Output the [x, y] coordinate of the center of the cell containing the given text.  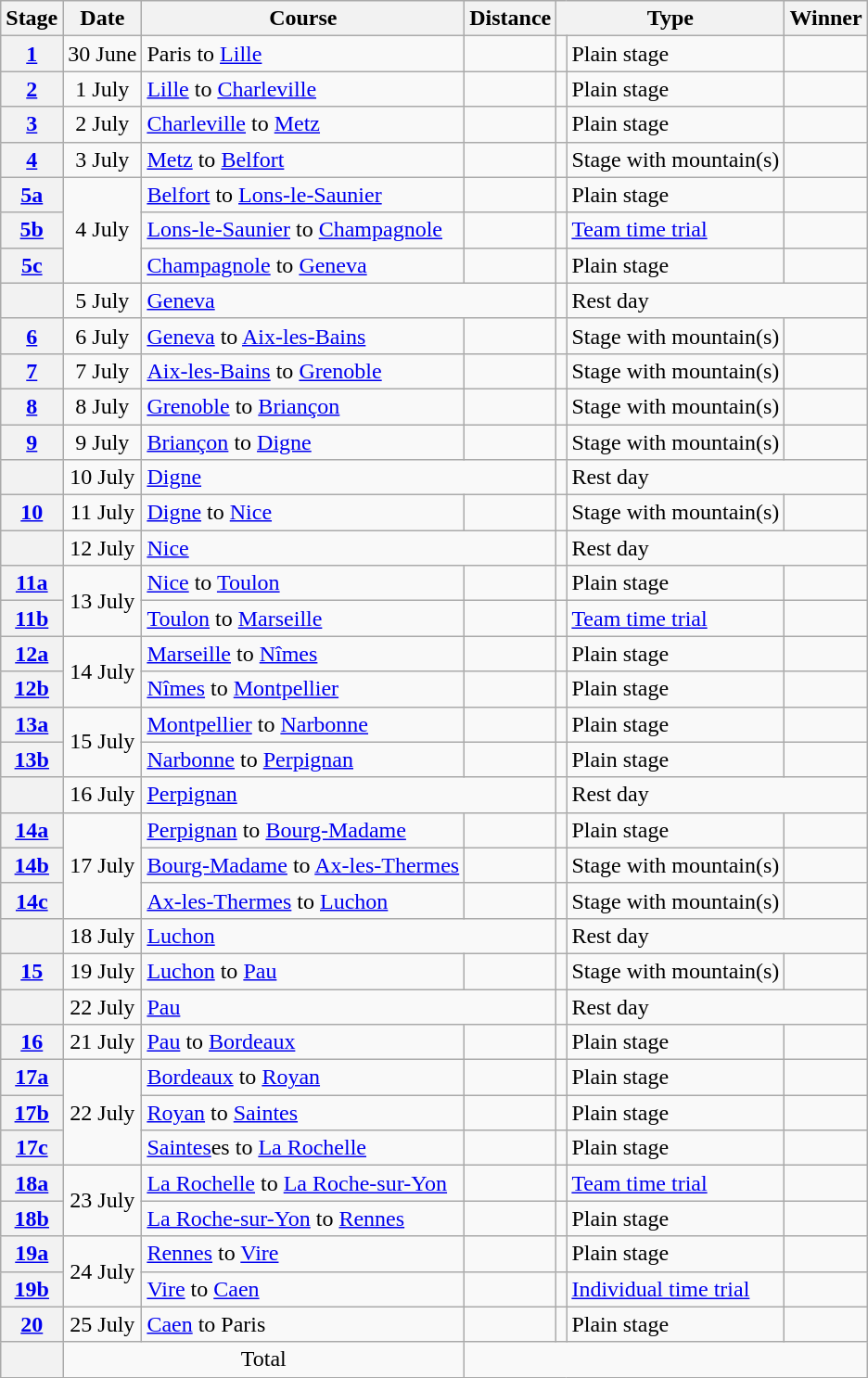
23 July [102, 1201]
21 July [102, 1042]
Pau [349, 1006]
Ax-les-Thermes to Luchon [303, 900]
Caen to Paris [303, 1324]
8 July [102, 406]
18a [32, 1183]
25 July [102, 1324]
3 [32, 124]
8 [32, 406]
Metz to Belfort [303, 159]
Vire to Caen [303, 1289]
4 July [102, 230]
15 [32, 971]
2 July [102, 124]
Course [303, 19]
1 July [102, 89]
Briançon to Digne [303, 442]
14a [32, 830]
Luchon to Pau [303, 971]
Geneva [349, 300]
Digne [349, 478]
19 July [102, 971]
9 [32, 442]
Royan to Saintes [303, 1113]
La Roche-sur-Yon to Rennes [303, 1219]
6 July [102, 336]
16 July [102, 795]
Total [263, 1359]
Nice to Toulon [303, 583]
Winner [825, 19]
Perpignan to Bourg-Madame [303, 830]
12b [32, 689]
14 July [102, 671]
13b [32, 759]
Type [670, 19]
9 July [102, 442]
3 July [102, 159]
Champagnole to Geneva [303, 265]
Grenoble to Briançon [303, 406]
Geneva to Aix-les-Bains [303, 336]
4 [32, 159]
Digne to Nice [303, 513]
La Rochelle to La Roche-sur-Yon [303, 1183]
17b [32, 1113]
12a [32, 654]
Belfort to Lons-le-Saunier [303, 195]
19a [32, 1254]
Toulon to Marseille [303, 619]
Date [102, 19]
Narbonne to Perpignan [303, 759]
Luchon [349, 936]
Rennes to Vire [303, 1254]
11 July [102, 513]
Montpellier to Narbonne [303, 724]
Nîmes to Montpellier [303, 689]
7 July [102, 371]
11a [32, 583]
1 [32, 54]
17a [32, 1078]
5b [32, 230]
Pau to Bordeaux [303, 1042]
16 [32, 1042]
5c [32, 265]
Lons-le-Saunier to Champagnole [303, 230]
Distance [510, 19]
19b [32, 1289]
17 July [102, 865]
18 July [102, 936]
10 July [102, 478]
10 [32, 513]
6 [32, 336]
5a [32, 195]
11b [32, 619]
14c [32, 900]
Charleville to Metz [303, 124]
Bourg-Madame to Ax-les-Thermes [303, 865]
5 July [102, 300]
7 [32, 371]
Perpignan [349, 795]
Paris to Lille [303, 54]
17c [32, 1148]
2 [32, 89]
Aix-les-Bains to Grenoble [303, 371]
Stage [32, 19]
Marseille to Nîmes [303, 654]
13 July [102, 601]
24 July [102, 1271]
Lille to Charleville [303, 89]
Bordeaux to Royan [303, 1078]
18b [32, 1219]
30 June [102, 54]
Sainteses to La Rochelle [303, 1148]
14b [32, 865]
12 July [102, 548]
15 July [102, 742]
Nice [349, 548]
13a [32, 724]
20 [32, 1324]
Individual time trial [675, 1289]
